Search for the cell housing the specified text and yield its (x, y) center coordinate. 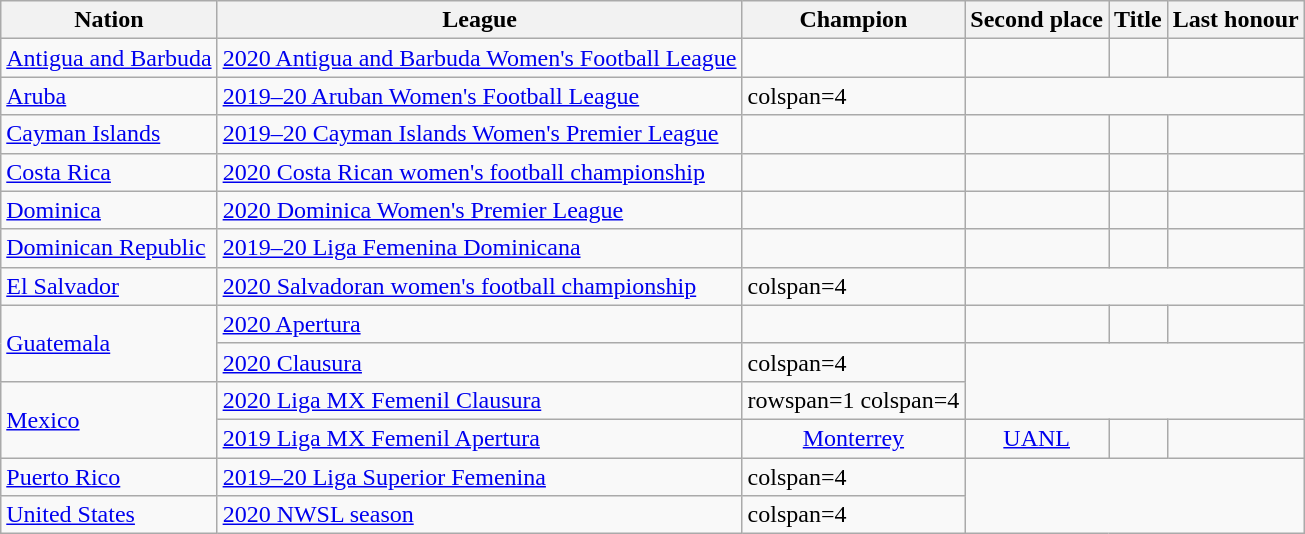
Champion (854, 20)
2020 Costa Rican women's football championship (480, 172)
Antigua and Barbuda (109, 58)
Nation (109, 20)
Mexico (109, 419)
Monterrey (854, 438)
United States (109, 515)
2020 NWSL season (480, 515)
2019–20 Liga Femenina Dominicana (480, 248)
2020 Apertura (480, 324)
2019–20 Liga Superior Femenina (480, 477)
Guatemala (109, 343)
2020 Dominica Women's Premier League (480, 210)
2019–20 Cayman Islands Women's Premier League (480, 134)
2020 Liga MX Femenil Clausura (480, 400)
Aruba (109, 96)
League (480, 20)
El Salvador (109, 286)
2020 Antigua and Barbuda Women's Football League (480, 58)
rowspan=1 colspan=4 (854, 400)
Puerto Rico (109, 477)
2019–20 Aruban Women's Football League (480, 96)
Cayman Islands (109, 134)
2020 Clausura (480, 362)
Costa Rica (109, 172)
Dominican Republic (109, 248)
UANL (1037, 438)
Dominica (109, 210)
2019 Liga MX Femenil Apertura (480, 438)
2020 Salvadoran women's football championship (480, 286)
Title (1138, 20)
Last honour (1236, 20)
Second place (1037, 20)
